Extract the (X, Y) coordinate from the center of the cell holding the provided text.  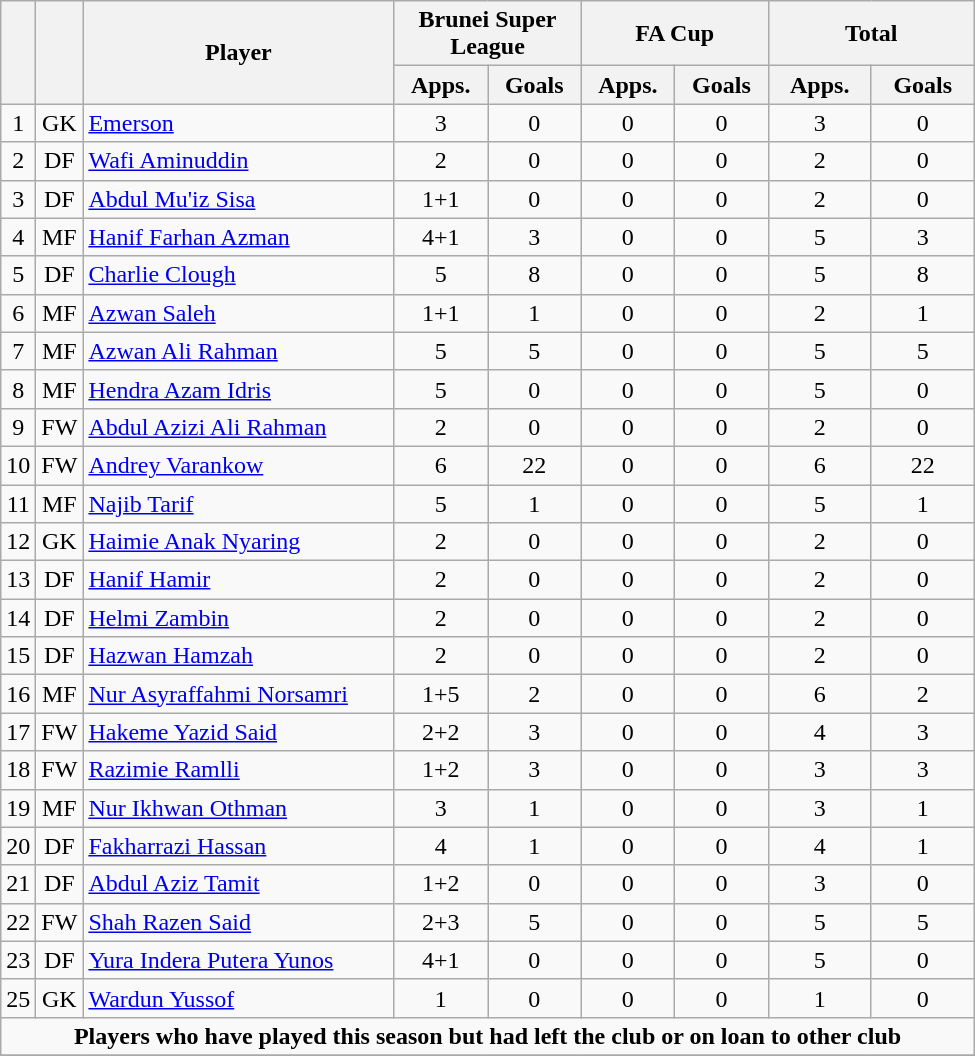
21 (18, 884)
11 (18, 503)
FA Cup (674, 34)
Hakeme Yazid Said (238, 732)
Andrey Varankow (238, 465)
Nur Ikhwan Othman (238, 808)
Nur Asyraffahmi Norsamri (238, 694)
Abdul Azizi Ali Rahman (238, 427)
Hazwan Hamzah (238, 656)
14 (18, 618)
Yura Indera Putera Yunos (238, 960)
Najib Tarif (238, 503)
12 (18, 542)
Abdul Aziz Tamit (238, 884)
Azwan Saleh (238, 313)
Abdul Mu'iz Sisa (238, 199)
Shah Razen Said (238, 922)
10 (18, 465)
Wardun Yussof (238, 998)
19 (18, 808)
23 (18, 960)
Total (871, 34)
20 (18, 846)
Fakharrazi Hassan (238, 846)
17 (18, 732)
Hanif Farhan Azman (238, 237)
1+5 (441, 694)
Razimie Ramlli (238, 770)
18 (18, 770)
Haimie Anak Nyaring (238, 542)
Charlie Clough (238, 275)
2+2 (441, 732)
Brunei Super League (488, 34)
Player (238, 52)
7 (18, 351)
Emerson (238, 123)
Helmi Zambin (238, 618)
2+3 (441, 922)
Hendra Azam Idris (238, 389)
16 (18, 694)
15 (18, 656)
13 (18, 580)
9 (18, 427)
Players who have played this season but had left the club or on loan to other club (488, 1036)
Hanif Hamir (238, 580)
25 (18, 998)
Azwan Ali Rahman (238, 351)
Wafi Aminuddin (238, 161)
